Determine the [X, Y] coordinate at the center of the cell enclosing the given text.  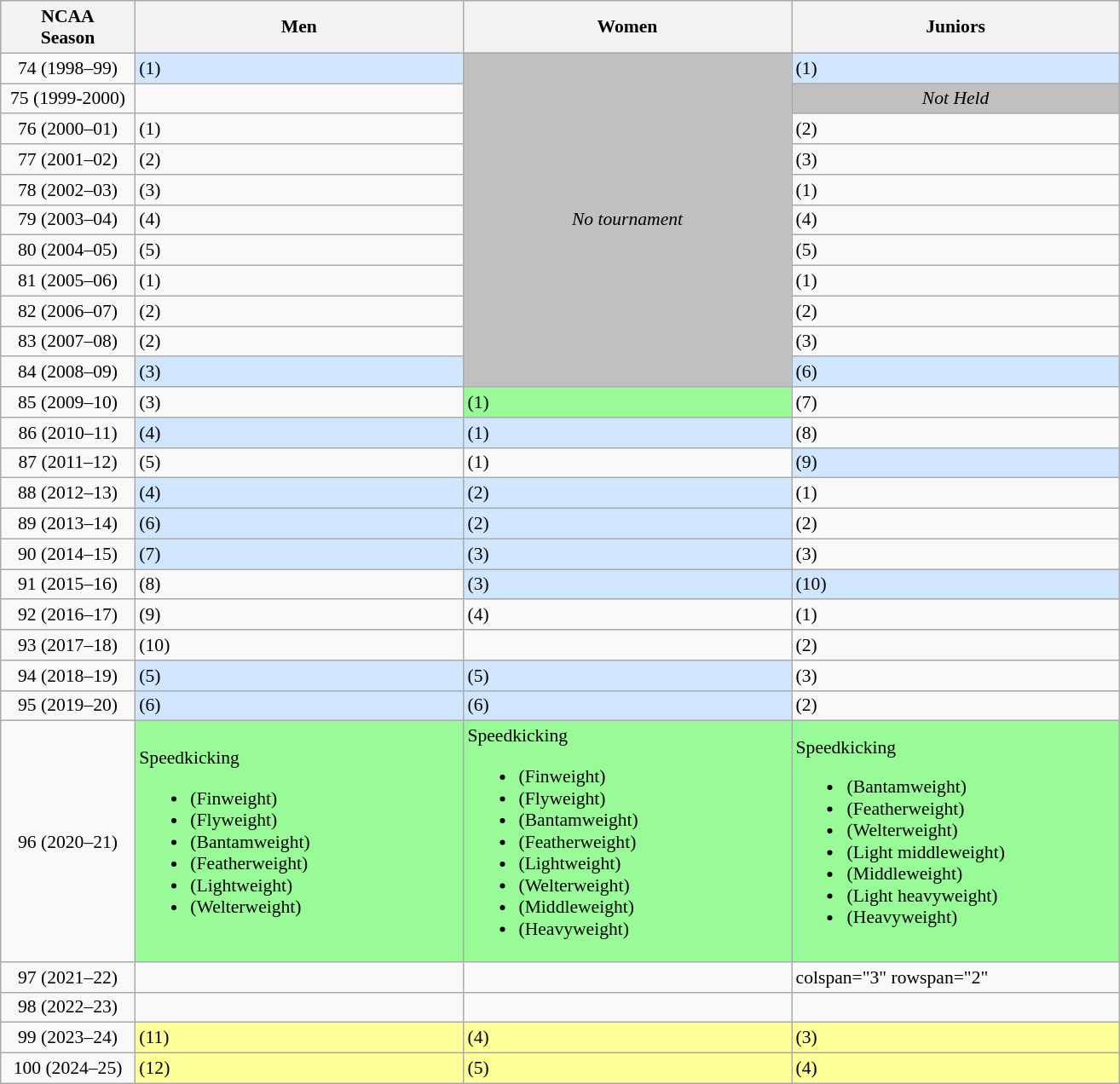
94 (2018–19) [68, 676]
89 (2013–14) [68, 524]
Speedkicking(Finweight) (Flyweight) (Bantamweight) (Featherweight) (Lightweight) (Welterweight) (Middleweight) (Heavyweight) [627, 842]
100 (2024–25) [68, 1069]
78 (2002–03) [68, 190]
95 (2019–20) [68, 706]
91 (2015–16) [68, 585]
Speedkicking(Finweight) (Flyweight) (Bantamweight) (Featherweight) (Lightweight) (Welterweight) [298, 842]
93 (2017–18) [68, 645]
(12) [298, 1069]
No tournament [627, 220]
82 (2006–07) [68, 311]
80 (2004–05) [68, 251]
Not Held [956, 99]
92 (2016–17) [68, 615]
88 (2012–13) [68, 493]
Women [627, 27]
81 (2005–06) [68, 281]
98 (2022–23) [68, 1007]
76 (2000–01) [68, 130]
90 (2014–15) [68, 554]
87 (2011–12) [68, 463]
colspan="3" rowspan="2" [956, 977]
Speedkicking (Bantamweight) (Featherweight) (Welterweight) (Light middleweight) (Middleweight) (Light heavyweight) (Heavyweight) [956, 842]
Men [298, 27]
(11) [298, 1038]
Juniors [956, 27]
77 (2001–02) [68, 159]
84 (2008–09) [68, 372]
75 (1999-2000) [68, 99]
74 (1998–99) [68, 68]
99 (2023–24) [68, 1038]
96 (2020–21) [68, 842]
79 (2003–04) [68, 220]
85 (2009–10) [68, 402]
NCAASeason [68, 27]
83 (2007–08) [68, 342]
97 (2021–22) [68, 977]
86 (2010–11) [68, 433]
